From the cell containing the given text, extract its center point as [X, Y] coordinate. 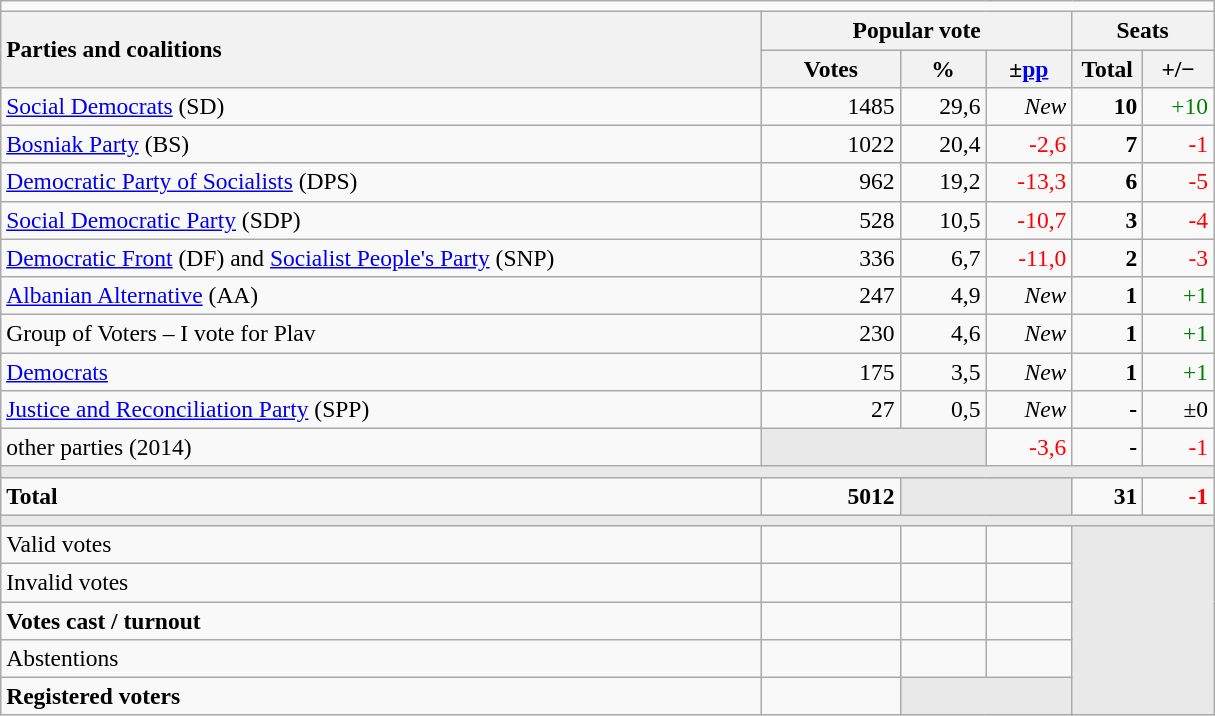
962 [831, 182]
6,7 [943, 258]
3 [1108, 220]
Social Democrats (SD) [382, 106]
Bosniak Party (BS) [382, 144]
±0 [1178, 409]
-5 [1178, 182]
10 [1108, 106]
2 [1108, 258]
175 [831, 371]
1485 [831, 106]
Seats [1143, 30]
-10,7 [1029, 220]
Parties and coalitions [382, 49]
31 [1108, 496]
±pp [1029, 68]
20,4 [943, 144]
-3,6 [1029, 447]
7 [1108, 144]
Democratic Party of Socialists (DPS) [382, 182]
Registered voters [382, 696]
-2,6 [1029, 144]
Social Democratic Party (SDP) [382, 220]
other parties (2014) [382, 447]
-13,3 [1029, 182]
Justice and Reconciliation Party (SPP) [382, 409]
Group of Voters – I vote for Plav [382, 333]
% [943, 68]
27 [831, 409]
+/− [1178, 68]
Popular vote [917, 30]
-11,0 [1029, 258]
Valid votes [382, 544]
3,5 [943, 371]
4,9 [943, 295]
-3 [1178, 258]
6 [1108, 182]
Abstentions [382, 658]
Invalid votes [382, 582]
Albanian Alternative (AA) [382, 295]
230 [831, 333]
Votes [831, 68]
528 [831, 220]
-4 [1178, 220]
Votes cast / turnout [382, 620]
4,6 [943, 333]
Democratic Front (DF) and Socialist People's Party (SNP) [382, 258]
247 [831, 295]
19,2 [943, 182]
336 [831, 258]
Democrats [382, 371]
1022 [831, 144]
10,5 [943, 220]
+10 [1178, 106]
29,6 [943, 106]
0,5 [943, 409]
5012 [831, 496]
